For the text-containing cell, return its midpoint in (X, Y) coordinate format. 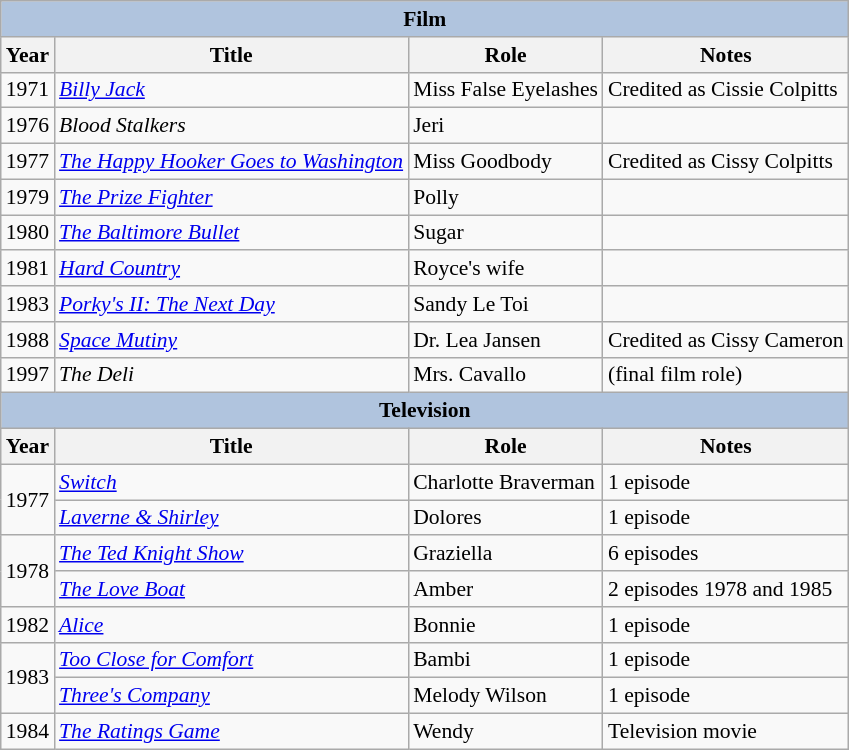
Wendy (506, 732)
Dolores (506, 518)
The Ted Knight Show (231, 554)
Royce's wife (506, 269)
Jeri (506, 126)
The Baltimore Bullet (231, 233)
Sandy Le Toi (506, 304)
Too Close for Comfort (231, 660)
Polly (506, 197)
Blood Stalkers (231, 126)
Credited as Cissy Colpitts (726, 162)
(final film role) (726, 375)
Bambi (506, 660)
1979 (28, 197)
Switch (231, 482)
Miss False Eyelashes (506, 90)
Laverne & Shirley (231, 518)
1971 (28, 90)
Bonnie (506, 625)
Film (425, 19)
Melody Wilson (506, 696)
The Ratings Game (231, 732)
Mrs. Cavallo (506, 375)
Sugar (506, 233)
Alice (231, 625)
Space Mutiny (231, 340)
1980 (28, 233)
Porky's II: The Next Day (231, 304)
Credited as Cissie Colpitts (726, 90)
1976 (28, 126)
Credited as Cissy Cameron (726, 340)
1984 (28, 732)
Amber (506, 589)
Dr. Lea Jansen (506, 340)
Hard Country (231, 269)
6 episodes (726, 554)
Miss Goodbody (506, 162)
1978 (28, 572)
2 episodes 1978 and 1985 (726, 589)
Charlotte Braverman (506, 482)
1981 (28, 269)
Graziella (506, 554)
Billy Jack (231, 90)
The Deli (231, 375)
1982 (28, 625)
The Prize Fighter (231, 197)
The Love Boat (231, 589)
The Happy Hooker Goes to Washington (231, 162)
Television movie (726, 732)
Three's Company (231, 696)
1988 (28, 340)
1997 (28, 375)
Television (425, 411)
